From the cell containing the given text, extract its center point as [x, y] coordinate. 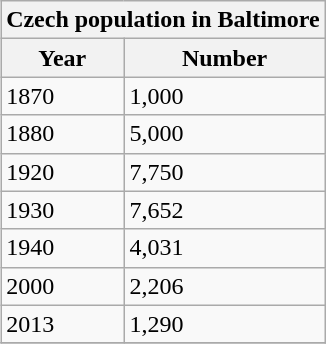
1,000 [224, 96]
1930 [62, 210]
1920 [62, 172]
Number [224, 58]
4,031 [224, 248]
1880 [62, 134]
7,750 [224, 172]
5,000 [224, 134]
2,206 [224, 286]
7,652 [224, 210]
1940 [62, 248]
Year [62, 58]
2013 [62, 324]
2000 [62, 286]
1,290 [224, 324]
1870 [62, 96]
Czech population in Baltimore [164, 20]
